Pinpoint the cell where the given text exists, returning its (X, Y) midpoint coordinate. 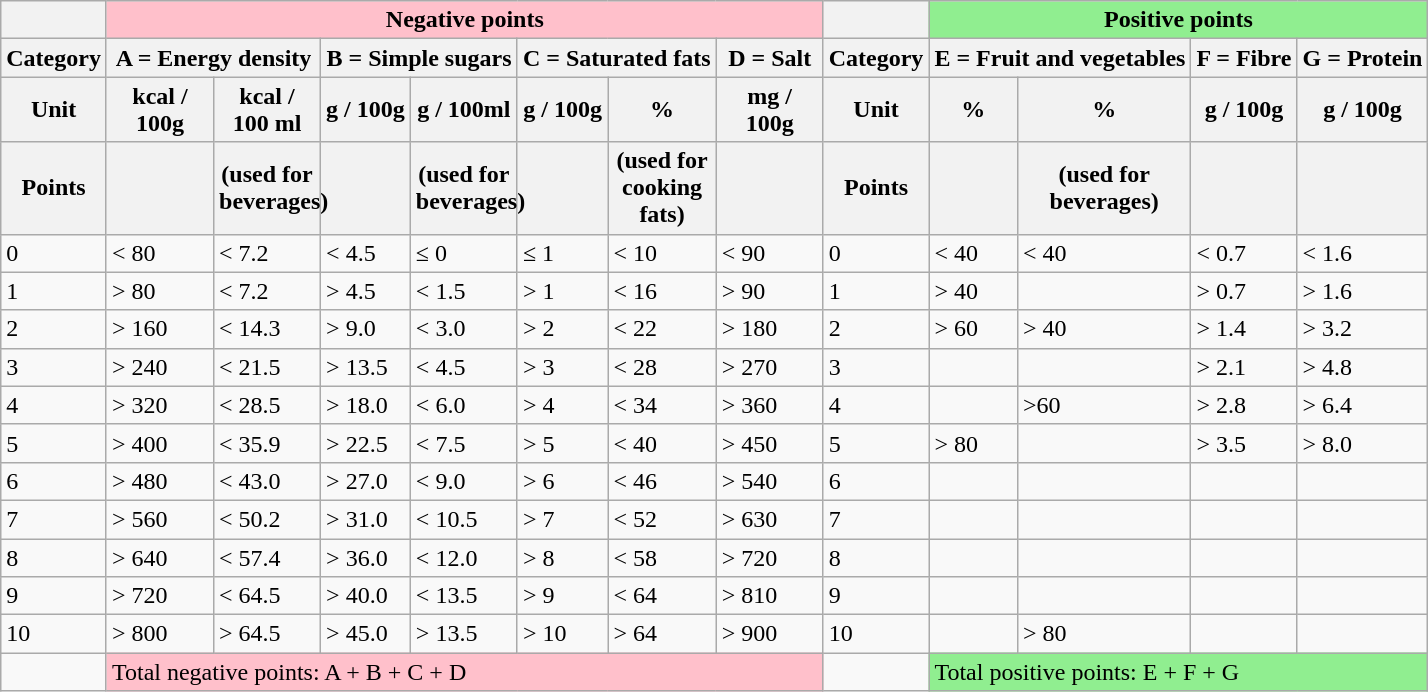
Positive points (1178, 20)
< 12.0 (464, 557)
> 4 (562, 405)
> 10 (562, 634)
< 58 (662, 557)
> 800 (160, 634)
< 80 (160, 253)
< 1.5 (464, 291)
< 1.6 (1362, 253)
> 1 (562, 291)
> 64.5 (268, 634)
> 3 (562, 367)
A = Energy density (213, 58)
mg / 100g (770, 110)
> 64 (662, 634)
> 8 (562, 557)
> 4.8 (1362, 367)
Total positive points: E + F + G (1178, 672)
< 16 (662, 291)
Total negative points: A + B + C + D (464, 672)
C = Saturated fats (616, 58)
< 22 (662, 329)
> 630 (770, 519)
> 450 (770, 443)
> 3.2 (1362, 329)
> 180 (770, 329)
> 270 (770, 367)
> 640 (160, 557)
< 6.0 (464, 405)
> 0.7 (1244, 291)
> 2.8 (1244, 405)
< 10 (662, 253)
> 320 (160, 405)
> 4.5 (366, 291)
< 10.5 (464, 519)
< 52 (662, 519)
< 35.9 (268, 443)
> 9.0 (366, 329)
< 34 (662, 405)
kcal / 100g (160, 110)
> 810 (770, 596)
≤ 1 (562, 253)
≤ 0 (464, 253)
< 64 (662, 596)
> 9 (562, 596)
> 5 (562, 443)
> 36.0 (366, 557)
kcal / 100 ml (268, 110)
< 90 (770, 253)
> 1.4 (1244, 329)
> 400 (160, 443)
G = Protein (1362, 58)
> 6.4 (1362, 405)
> 31.0 (366, 519)
< 21.5 (268, 367)
> 540 (770, 481)
> 22.5 (366, 443)
> 160 (160, 329)
< 46 (662, 481)
> 40.0 (366, 596)
> 240 (160, 367)
E = Fruit and vegetables (1060, 58)
< 0.7 (1244, 253)
> 560 (160, 519)
Negative points (464, 20)
> 6 (562, 481)
> 90 (770, 291)
< 43.0 (268, 481)
< 28.5 (268, 405)
D = Salt (770, 58)
(used for cooking fats) (662, 188)
> 18.0 (366, 405)
> 3.5 (1244, 443)
< 50.2 (268, 519)
g / 100ml (464, 110)
> 8.0 (1362, 443)
F = Fibre (1244, 58)
< 3.0 (464, 329)
> 1.6 (1362, 291)
> 360 (770, 405)
> 2 (562, 329)
< 9.0 (464, 481)
>60 (1104, 405)
< 14.3 (268, 329)
> 2.1 (1244, 367)
> 27.0 (366, 481)
< 57.4 (268, 557)
> 45.0 (366, 634)
> 7 (562, 519)
B = Simple sugars (420, 58)
> 60 (974, 329)
< 7.5 (464, 443)
< 13.5 (464, 596)
> 480 (160, 481)
> 900 (770, 634)
< 28 (662, 367)
< 64.5 (268, 596)
